For the text-containing cell, return its midpoint in [X, Y] coordinate format. 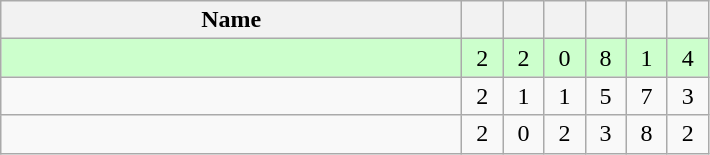
Name [232, 20]
5 [606, 96]
4 [688, 58]
7 [646, 96]
